For the text-containing cell, return its midpoint in (X, Y) coordinate format. 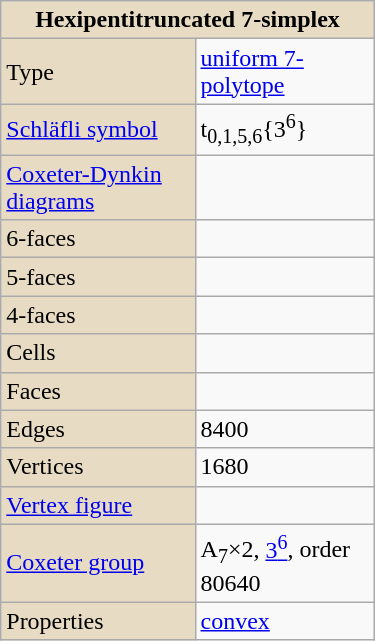
Schläfli symbol (98, 130)
Type (98, 72)
5-faces (98, 277)
Properties (98, 621)
Edges (98, 429)
Faces (98, 391)
1680 (284, 467)
Cells (98, 353)
Vertex figure (98, 505)
Vertices (98, 467)
Coxeter group (98, 563)
8400 (284, 429)
convex (284, 621)
t0,1,5,6{36} (284, 130)
4-faces (98, 315)
6-faces (98, 239)
Coxeter-Dynkin diagrams (98, 188)
uniform 7-polytope (284, 72)
Hexipentitruncated 7-simplex (188, 20)
A7×2, 36, order 80640 (284, 563)
